Find where the given text appears and provide that cell's center as (X, Y) coordinate. 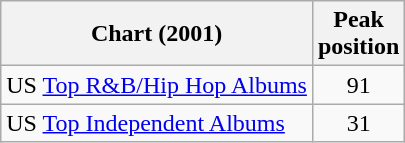
Peakposition (358, 34)
Chart (2001) (157, 34)
US Top R&B/Hip Hop Albums (157, 85)
91 (358, 85)
US Top Independent Albums (157, 123)
31 (358, 123)
